Find where the given text appears and provide that cell's center as (x, y) coordinate. 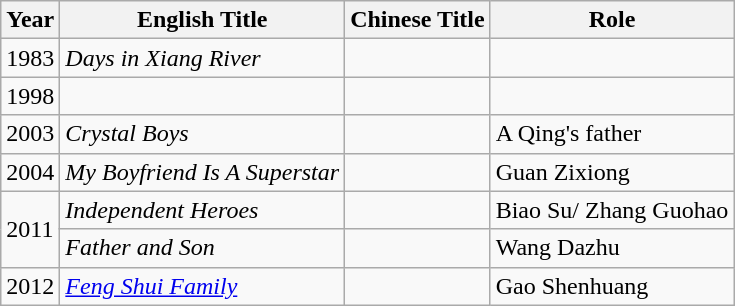
Role (612, 20)
Crystal Boys (202, 134)
Gao Shenhuang (612, 286)
2004 (30, 172)
Year (30, 20)
Father and Son (202, 248)
1983 (30, 58)
2012 (30, 286)
Biao Su/ Zhang Guohao (612, 210)
2003 (30, 134)
Chinese Title (418, 20)
A Qing's father (612, 134)
Days in Xiang River (202, 58)
Independent Heroes (202, 210)
Feng Shui Family (202, 286)
Guan Zixiong (612, 172)
Wang Dazhu (612, 248)
My Boyfriend Is A Superstar (202, 172)
English Title (202, 20)
1998 (30, 96)
2011 (30, 229)
